Pinpoint the cell where the given text exists, returning its (X, Y) midpoint coordinate. 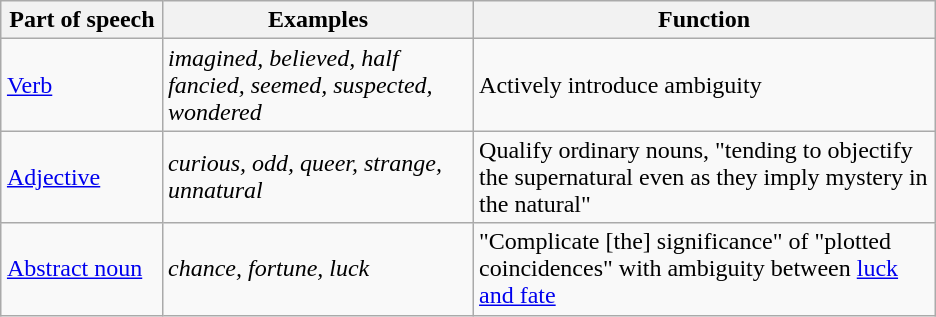
Part of speech (82, 20)
Function (704, 20)
"Complicate [the] significance" of "plotted coincidences" with ambiguity between luck and fate (704, 269)
Adjective (82, 177)
chance, fortune, luck (318, 269)
curious, odd, queer, strange, unnatural (318, 177)
Abstract noun (82, 269)
Actively introduce ambiguity (704, 85)
Verb (82, 85)
imagined, believed, half fancied, seemed, suspected, wondered (318, 85)
Qualify ordinary nouns, "tending to objectify the supernatural even as they imply mystery in the natural" (704, 177)
Examples (318, 20)
